Locate the cell with the specified text and output its [X, Y] center coordinate. 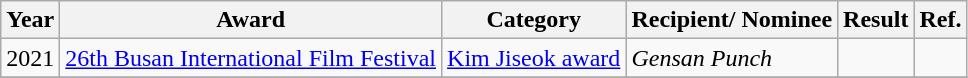
Award [251, 20]
Gensan Punch [732, 58]
Recipient/ Nominee [732, 20]
Year [30, 20]
Ref. [940, 20]
Category [534, 20]
2021 [30, 58]
26th Busan International Film Festival [251, 58]
Kim Jiseok award [534, 58]
Result [876, 20]
